Locate the cell with the specified text and output its (x, y) center coordinate. 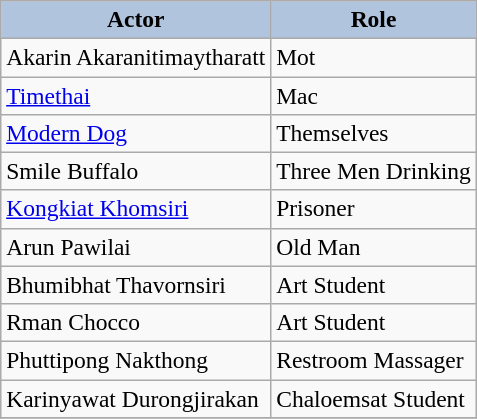
Arun Pawilai (136, 247)
Chaloemsat Student (374, 398)
Bhumibhat Thavornsiri (136, 285)
Three Men Drinking (374, 171)
Modern Dog (136, 133)
Karinyawat Durongjirakan (136, 398)
Prisoner (374, 209)
Role (374, 19)
Themselves (374, 133)
Smile Buffalo (136, 171)
Mac (374, 95)
Actor (136, 19)
Kongkiat Khomsiri (136, 209)
Akarin Akaranitimaytharatt (136, 57)
Old Man (374, 247)
Rman Chocco (136, 322)
Phuttipong Nakthong (136, 360)
Timethai (136, 95)
Mot (374, 57)
Restroom Massager (374, 360)
